Locate the cell with the specified text and output its (X, Y) center coordinate. 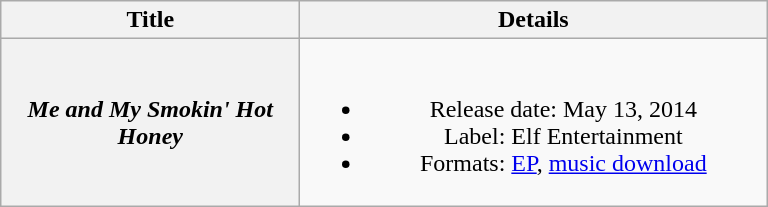
Release date: May 13, 2014Label: Elf EntertainmentFormats: EP, music download (534, 122)
Me and My Smokin' Hot Honey (150, 122)
Details (534, 20)
Title (150, 20)
